Search for the cell housing the specified text and yield its [X, Y] center coordinate. 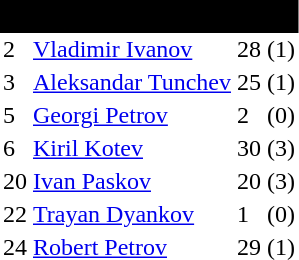
Georgi Petrov [132, 116]
28 [249, 50]
1 [249, 214]
30 [249, 148]
Ivan Paskov [132, 182]
3 [15, 82]
Vladimir Ivanov [132, 50]
Defenders [149, 16]
Aleksandar Tunchev [132, 82]
Trayan Dyankov [132, 214]
25 [249, 82]
Kiril Kotev [132, 148]
22 [15, 214]
5 [15, 116]
6 [15, 148]
